Extract the [X, Y] coordinate from the center of the cell holding the provided text.  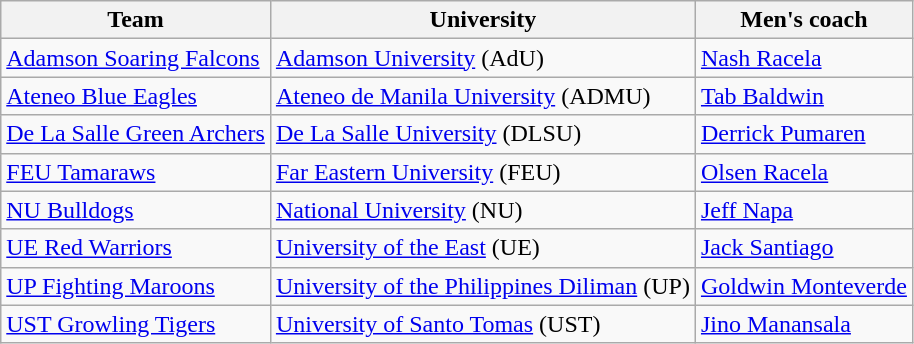
Adamson University (AdU) [482, 58]
University [482, 20]
Jack Santiago [804, 248]
University of the East (UE) [482, 248]
De La Salle Green Archers [136, 134]
National University (NU) [482, 210]
University of the Philippines Diliman (UP) [482, 286]
Ateneo Blue Eagles [136, 96]
Jino Manansala [804, 324]
Derrick Pumaren [804, 134]
FEU Tamaraws [136, 172]
De La Salle University (DLSU) [482, 134]
Nash Racela [804, 58]
University of Santo Tomas (UST) [482, 324]
Team [136, 20]
Adamson Soaring Falcons [136, 58]
Jeff Napa [804, 210]
Men's coach [804, 20]
Olsen Racela [804, 172]
Tab Baldwin [804, 96]
UST Growling Tigers [136, 324]
UP Fighting Maroons [136, 286]
UE Red Warriors [136, 248]
Ateneo de Manila University (ADMU) [482, 96]
Far Eastern University (FEU) [482, 172]
NU Bulldogs [136, 210]
Goldwin Monteverde [804, 286]
